Return the [X, Y] coordinate for the center point of the cell that contains the specified text.  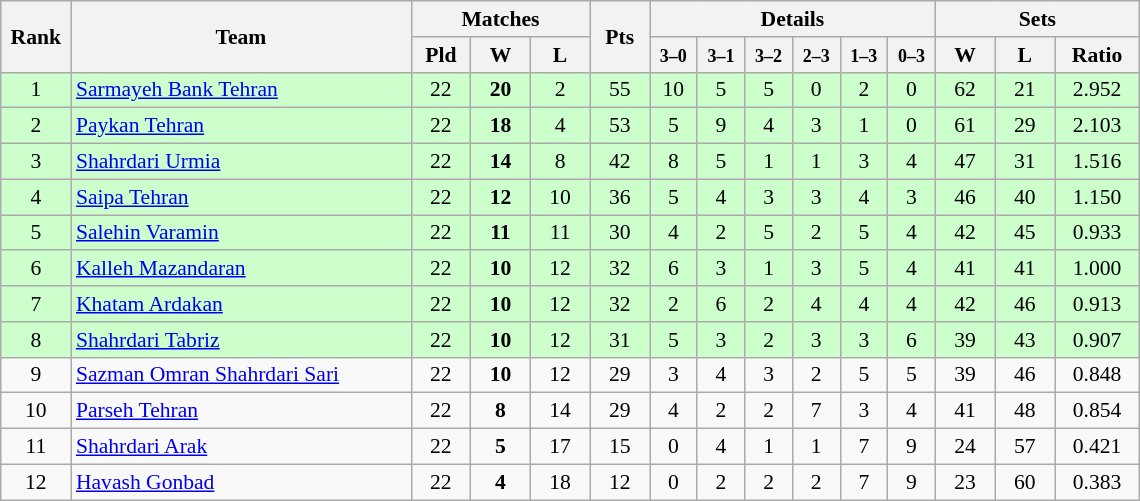
Paykan Tehran [241, 126]
45 [1025, 233]
48 [1025, 411]
Sarmayeh Bank Tehran [241, 90]
53 [620, 126]
Pld [441, 55]
1.000 [1096, 269]
43 [1025, 340]
Details [793, 19]
Sazman Omran Shahrdari Sari [241, 375]
Shahrdari Urmia [241, 162]
3–2 [769, 55]
Kalleh Mazandaran [241, 269]
3–0 [674, 55]
Ratio [1096, 55]
1.516 [1096, 162]
0.854 [1096, 411]
36 [620, 197]
60 [1025, 482]
1–3 [864, 55]
Team [241, 36]
40 [1025, 197]
Shahrdari Arak [241, 447]
23 [965, 482]
2.103 [1096, 126]
24 [965, 447]
0–3 [912, 55]
20 [501, 90]
Shahrdari Tabriz [241, 340]
3–1 [721, 55]
Rank [36, 36]
15 [620, 447]
Saipa Tehran [241, 197]
17 [560, 447]
Matches [500, 19]
21 [1025, 90]
Pts [620, 36]
0.933 [1096, 233]
0.913 [1096, 304]
Havash Gonbad [241, 482]
0.421 [1096, 447]
2–3 [816, 55]
Parseh Tehran [241, 411]
62 [965, 90]
0.383 [1096, 482]
1.150 [1096, 197]
0.848 [1096, 375]
Salehin Varamin [241, 233]
57 [1025, 447]
61 [965, 126]
Khatam Ardakan [241, 304]
0.907 [1096, 340]
Sets [1037, 19]
55 [620, 90]
2.952 [1096, 90]
30 [620, 233]
47 [965, 162]
